Return (X, Y) of the center of cell containing provided text 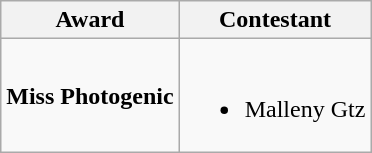
Miss Photogenic (90, 96)
Award (90, 20)
Malleny Gtz (275, 96)
Contestant (275, 20)
